Return the [X, Y] coordinate for the center point of the cell that contains the specified text.  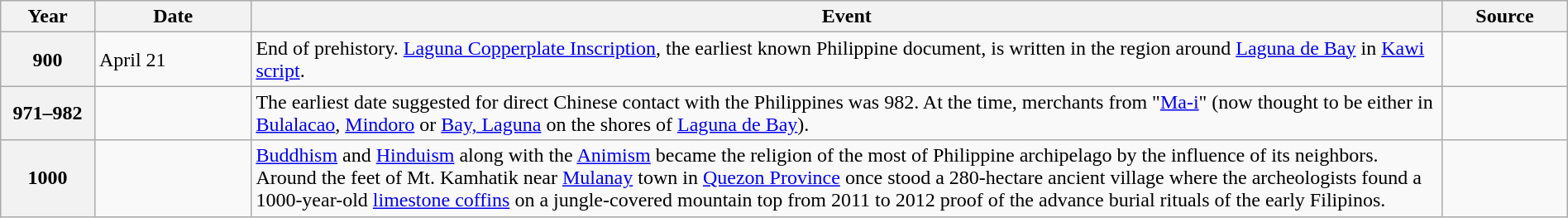
Year [48, 17]
1000 [48, 178]
Date [172, 17]
April 21 [172, 60]
Event [847, 17]
900 [48, 60]
971–982 [48, 113]
Source [1505, 17]
